Return the (x, y) coordinate for the center point of the cell that contains the specified text.  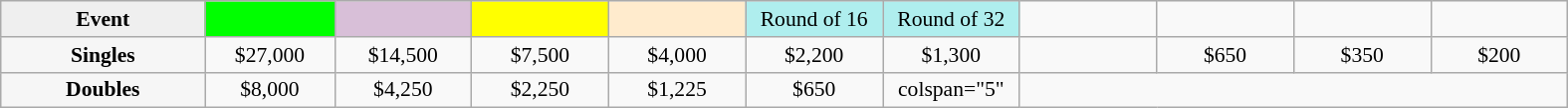
Doubles (104, 90)
$14,500 (403, 55)
$4,000 (677, 55)
$2,200 (814, 55)
Round of 16 (814, 19)
$2,250 (541, 90)
$350 (1362, 55)
$1,225 (677, 90)
$200 (1499, 55)
Event (104, 19)
Round of 32 (951, 19)
$4,250 (403, 90)
$7,500 (541, 55)
$8,000 (270, 90)
Singles (104, 55)
$27,000 (270, 55)
$1,300 (951, 55)
colspan="5" (951, 90)
